Provide the (X, Y) coordinate of the cell's center where the given text is located.  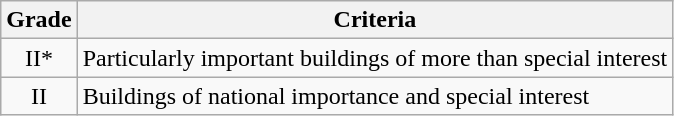
Particularly important buildings of more than special interest (375, 58)
II (39, 96)
Grade (39, 20)
Criteria (375, 20)
Buildings of national importance and special interest (375, 96)
II* (39, 58)
